Detect which cell encompasses the target text, then output its (x, y) center coordinate. 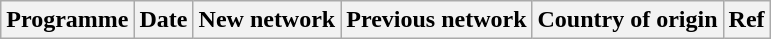
Previous network (436, 20)
Country of origin (628, 20)
New network (267, 20)
Ref (746, 20)
Date (164, 20)
Programme (68, 20)
